Find where the given text appears and provide that cell's center as (X, Y) coordinate. 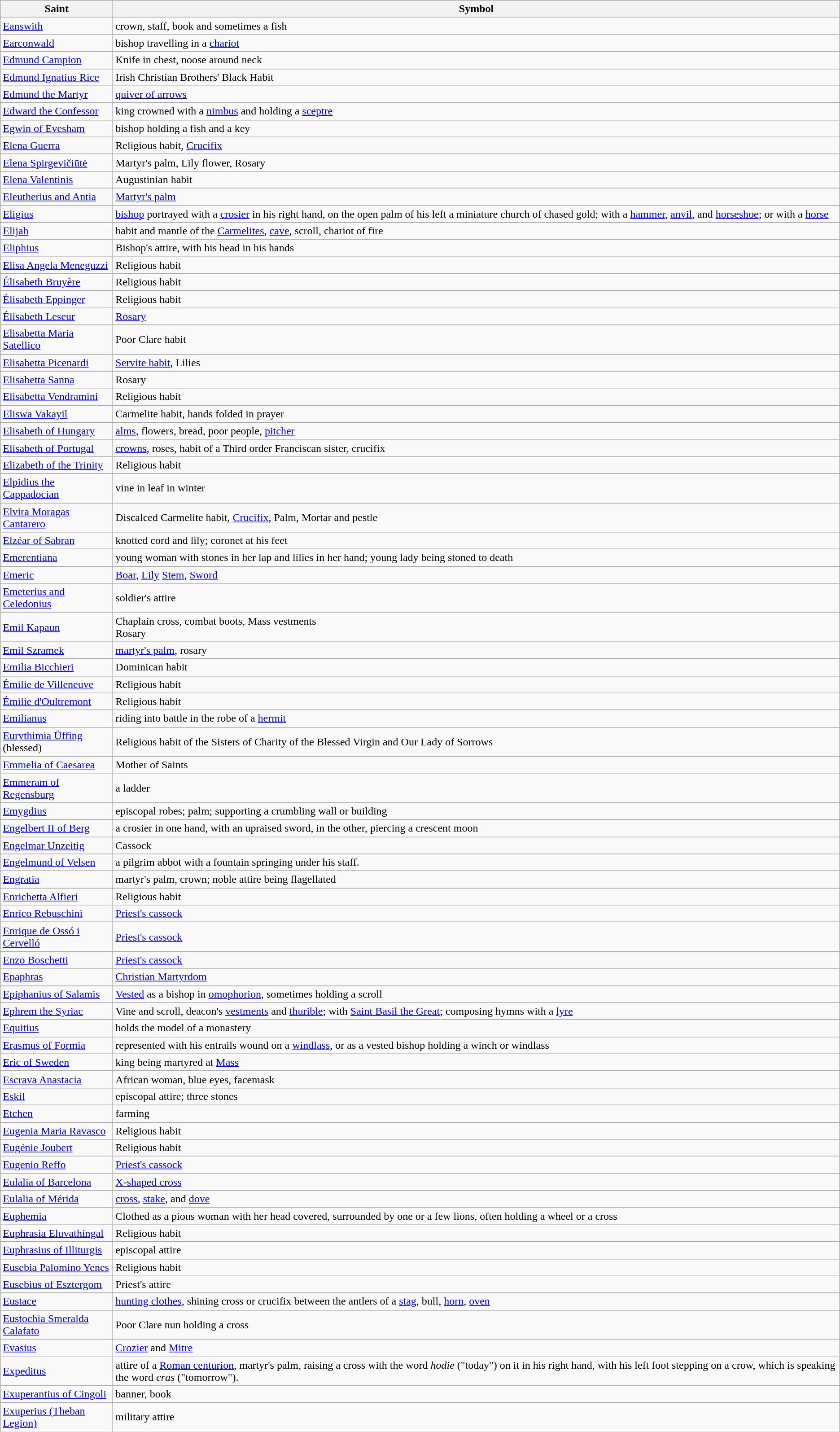
Chaplain cross, combat boots, Mass vestmentsRosary (477, 627)
Enzo Boschetti (57, 960)
Elisa Angela Meneguzzi (57, 265)
Exuperius (Theban Legion) (57, 1417)
Evasius (57, 1348)
Élisabeth Eppinger (57, 299)
Religious habit, Crucifix (477, 145)
young woman with stones in her lap and lilies in her hand; young lady being stoned to death (477, 558)
Edmund Campion (57, 60)
Poor Clare habit (477, 339)
alms, flowers, bread, poor people, pitcher (477, 431)
Cassock (477, 845)
Emeterius and Celedonius (57, 598)
Enrichetta Alfieri (57, 897)
Eulalia of Barcelona (57, 1182)
Emilia Bicchieri (57, 667)
Elijah (57, 231)
Engelmar Unzeitig (57, 845)
Eugénie Joubert (57, 1148)
Elena Valentinis (57, 180)
Eliphius (57, 248)
farming (477, 1113)
Eugenia Maria Ravasco (57, 1130)
hunting clothes, shining cross or crucifix between the antlers of a stag, bull, horn, oven (477, 1301)
king crowned with a nimbus and holding a sceptre (477, 111)
Servite habit, Lilies (477, 363)
king being martyred at Mass (477, 1062)
Eusebia Palomino Yenes (57, 1267)
Ephrem the Syriac (57, 1011)
Élisabeth Bruyère (57, 282)
holds the model of a monastery (477, 1028)
episcopal attire (477, 1250)
Eustace (57, 1301)
Irish Christian Brothers' Black Habit (477, 77)
Knife in chest, noose around neck (477, 60)
African woman, blue eyes, facemask (477, 1079)
Eliswa Vakayil (57, 414)
Edward the Confessor (57, 111)
Eanswith (57, 26)
crowns, roses, habit of a Third order Franciscan sister, crucifix (477, 448)
Martyr's palm, Lily flower, Rosary (477, 162)
Émilie de Villeneuve (57, 684)
Eulalia of Mérida (57, 1199)
Eugenio Reffo (57, 1165)
Elisabetta Picenardi (57, 363)
Eleutherius and Antia (57, 197)
Emil Szramek (57, 650)
knotted cord and lily; coronet at his feet (477, 541)
Enrique de Ossó i Cervelló (57, 937)
Eusebius of Esztergom (57, 1284)
Vested as a bishop in omophorion, sometimes holding a scroll (477, 994)
Mother of Saints (477, 765)
Saint (57, 9)
Expeditus (57, 1371)
bishop travelling in a chariot (477, 43)
riding into battle in the robe of a hermit (477, 718)
Elisabetta Sanna (57, 380)
Elpidius the Cappadocian (57, 488)
Emil Kapaun (57, 627)
military attire (477, 1417)
cross, stake, and dove (477, 1199)
Engelmund of Velsen (57, 863)
Escrava Anastacia (57, 1079)
Eurythimia Üffing (blessed) (57, 741)
Elzéar of Sabran (57, 541)
a pilgrim abbot with a fountain springing under his staff. (477, 863)
Elisabeth of Portugal (57, 448)
Equitius (57, 1028)
Epaphras (57, 977)
Exuperantius of Cingoli (57, 1394)
Euphrasius of Illiturgis (57, 1250)
Symbol (477, 9)
banner, book (477, 1394)
Eustochia Smeralda Calafato (57, 1325)
X-shaped cross (477, 1182)
Martyr's palm (477, 197)
Emmelia of Caesarea (57, 765)
Emeric (57, 575)
Elvira Moragas Cantarero (57, 517)
Elisabetta Vendramini (57, 397)
Carmelite habit, hands folded in prayer (477, 414)
Elizabeth of the Trinity (57, 465)
Élisabeth Leseur (57, 316)
Emmeram of Regensburg (57, 788)
Eligius (57, 214)
a ladder (477, 788)
Discalced Carmelite habit, Crucifix, Palm, Mortar and pestle (477, 517)
Eric of Sweden (57, 1062)
Earconwald (57, 43)
soldier's attire (477, 598)
episcopal robes; palm; supporting a crumbling wall or building (477, 811)
crown, staff, book and sometimes a fish (477, 26)
Christian Martyrdom (477, 977)
Euphrasia Eluvathingal (57, 1233)
Bishop's attire, with his head in his hands (477, 248)
Crozier and Mitre (477, 1348)
Elena Guerra (57, 145)
Egwin of Evesham (57, 128)
Engratia (57, 880)
Engelbert II of Berg (57, 828)
Emygdius (57, 811)
Elisabetta Maria Satellico (57, 339)
Enrico Rebuschini (57, 914)
Boar, Lily Stem, Sword (477, 575)
Epiphanius of Salamis (57, 994)
Eskil (57, 1096)
Poor Clare nun holding a cross (477, 1325)
Vine and scroll, deacon's vestments and thurible; with Saint Basil the Great; composing hymns with a lyre (477, 1011)
Edmund the Martyr (57, 94)
martyr's palm, crown; noble attire being flagellated (477, 880)
quiver of arrows (477, 94)
Edmund Ignatius Rice (57, 77)
Erasmus of Formia (57, 1045)
represented with his entrails wound on a windlass, or as a vested bishop holding a winch or windlass (477, 1045)
Priest's attire (477, 1284)
habit and mantle of the Carmelites, cave, scroll, chariot of fire (477, 231)
Émilie d'Oultremont (57, 701)
Etchen (57, 1113)
Dominican habit (477, 667)
Elena Spirgevičiūtė (57, 162)
Emerentiana (57, 558)
bishop holding a fish and a key (477, 128)
vine in leaf in winter (477, 488)
a crosier in one hand, with an upraised sword, in the other, piercing a crescent moon (477, 828)
Clothed as a pious woman with her head covered, surrounded by one or a few lions, often holding a wheel or a cross (477, 1216)
Elisabeth of Hungary (57, 431)
episcopal attire; three stones (477, 1096)
Religious habit of the Sisters of Charity of the Blessed Virgin and Our Lady of Sorrows (477, 741)
Euphemia (57, 1216)
Emilianus (57, 718)
martyr's palm, rosary (477, 650)
Augustinian habit (477, 180)
